Find where the given text appears and provide that cell's center as (x, y) coordinate. 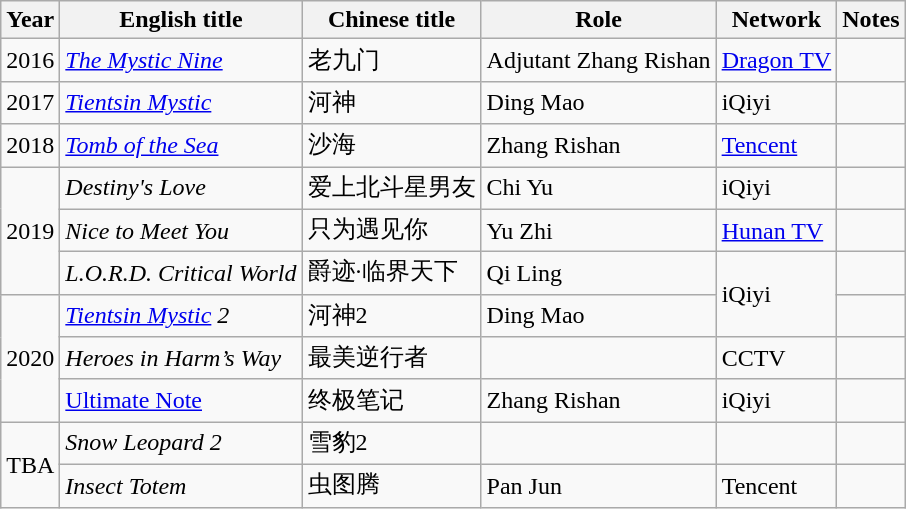
Notes (871, 20)
最美逆行者 (392, 358)
Tientsin Mystic (181, 102)
爱上北斗星男友 (392, 188)
Dragon TV (776, 60)
2019 (30, 230)
Chinese title (392, 20)
Destiny's Love (181, 188)
TBA (30, 464)
Yu Zhi (598, 230)
Ultimate Note (181, 400)
老九门 (392, 60)
Hunan TV (776, 230)
Heroes in Harm’s Way (181, 358)
只为遇见你 (392, 230)
L.O.R.D. Critical World (181, 274)
沙海 (392, 146)
2016 (30, 60)
Qi Ling (598, 274)
河神 (392, 102)
Adjutant Zhang Rishan (598, 60)
虫图腾 (392, 486)
Year (30, 20)
English title (181, 20)
Network (776, 20)
爵迹·临界天下 (392, 274)
Nice to Meet You (181, 230)
The Mystic Nine (181, 60)
2018 (30, 146)
河神2 (392, 316)
雪豹2 (392, 444)
Tientsin Mystic 2 (181, 316)
Role (598, 20)
Insect Totem (181, 486)
终极笔记 (392, 400)
Snow Leopard 2 (181, 444)
2020 (30, 358)
Pan Jun (598, 486)
2017 (30, 102)
Chi Yu (598, 188)
CCTV (776, 358)
Tomb of the Sea (181, 146)
